Identify which cell holds the provided text, then report its [X, Y] central coordinate. 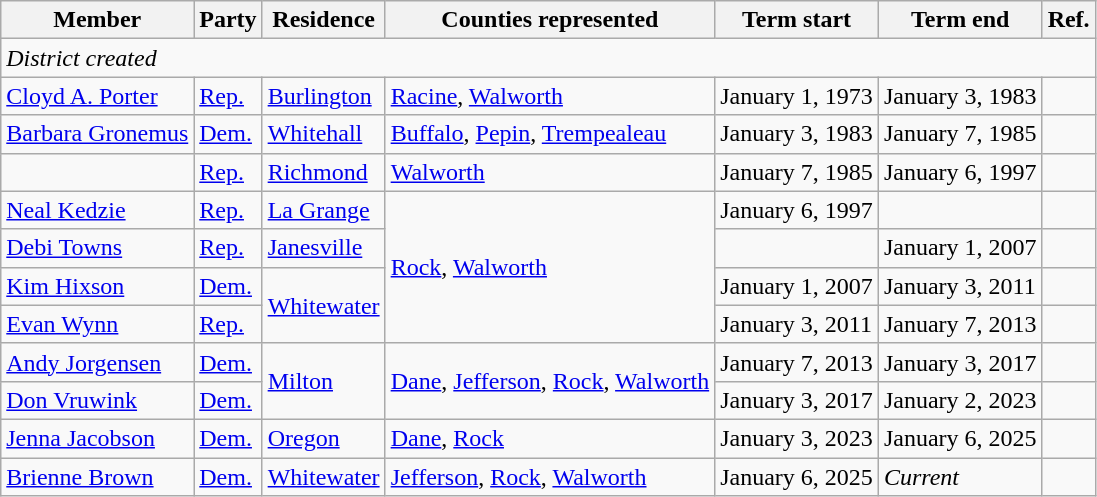
Neal Kedzie [98, 210]
Jenna Jacobson [98, 438]
Don Vruwink [98, 400]
Current [960, 477]
Counties represented [550, 20]
Janesville [324, 248]
La Grange [324, 210]
Cloyd A. Porter [98, 96]
Term start [797, 20]
District created [548, 58]
Racine, Walworth [550, 96]
January 2, 2023 [960, 400]
Milton [324, 381]
Ref. [1068, 20]
Buffalo, Pepin, Trempealeau [550, 134]
Andy Jorgensen [98, 362]
Richmond [324, 172]
Dane, Rock [550, 438]
Walworth [550, 172]
Kim Hixson [98, 286]
Evan Wynn [98, 324]
Party [228, 20]
Debi Towns [98, 248]
January 3, 2023 [797, 438]
Barbara Gronemus [98, 134]
Brienne Brown [98, 477]
Member [98, 20]
Whitehall [324, 134]
Term end [960, 20]
Burlington [324, 96]
Jefferson, Rock, Walworth [550, 477]
January 1, 1973 [797, 96]
Residence [324, 20]
Oregon [324, 438]
Dane, Jefferson, Rock, Walworth [550, 381]
Rock, Walworth [550, 267]
